Find where the given text appears and provide that cell's center as (X, Y) coordinate. 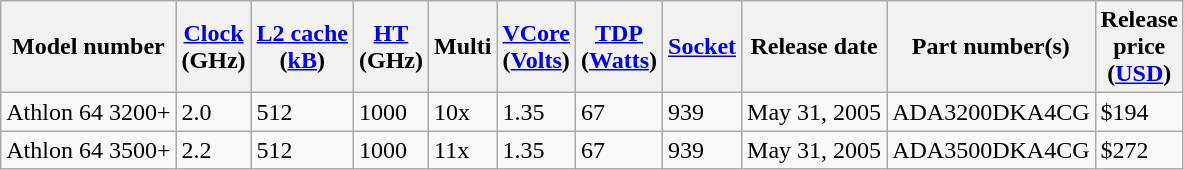
TDP(Watts) (618, 47)
Releaseprice(USD) (1139, 47)
Model number (88, 47)
Part number(s) (991, 47)
10x (462, 112)
11x (462, 150)
2.2 (214, 150)
Clock(GHz) (214, 47)
Release date (814, 47)
ADA3200DKA4CG (991, 112)
ADA3500DKA4CG (991, 150)
HT(GHz) (390, 47)
2.0 (214, 112)
VCore(Volts) (536, 47)
Athlon 64 3500+ (88, 150)
$272 (1139, 150)
Multi (462, 47)
$194 (1139, 112)
L2 cache(kB) (302, 47)
Athlon 64 3200+ (88, 112)
Socket (702, 47)
